Locate the cell with the specified text and output its (X, Y) center coordinate. 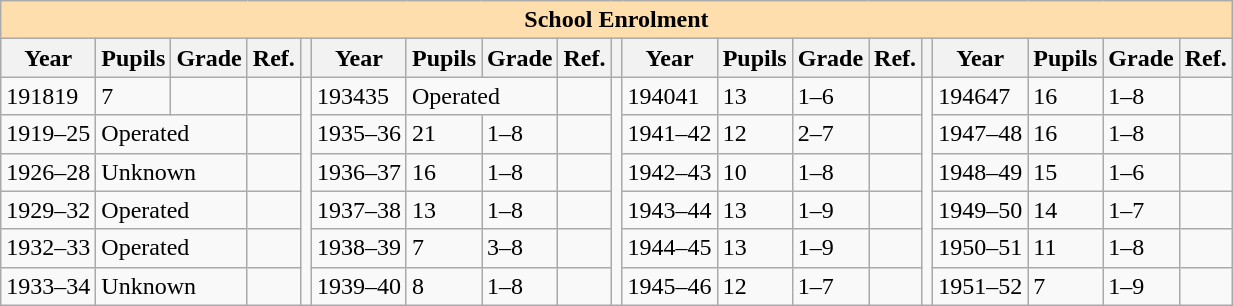
1945–46 (670, 286)
1929–32 (48, 210)
15 (1066, 172)
1951–52 (980, 286)
1947–48 (980, 134)
1937–38 (358, 210)
14 (1066, 210)
194041 (670, 96)
1936–37 (358, 172)
194647 (980, 96)
1935–36 (358, 134)
11 (1066, 248)
10 (754, 172)
1939–40 (358, 286)
1949–50 (980, 210)
1926–28 (48, 172)
8 (444, 286)
21 (444, 134)
193435 (358, 96)
3–8 (520, 248)
1948–49 (980, 172)
1944–45 (670, 248)
1950–51 (980, 248)
1933–34 (48, 286)
1932–33 (48, 248)
School Enrolment (617, 20)
1942–43 (670, 172)
1941–42 (670, 134)
1943–44 (670, 210)
191819 (48, 96)
2–7 (830, 134)
1938–39 (358, 248)
1919–25 (48, 134)
